Determine the (x, y) coordinate at the center of the cell enclosing the given text.  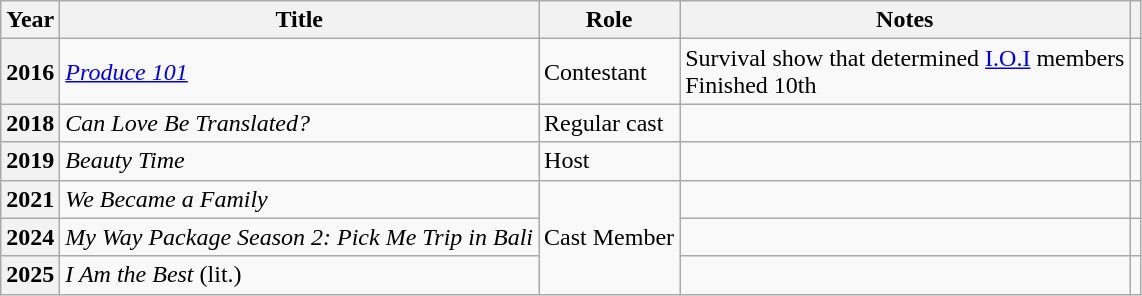
2025 (30, 275)
Produce 101 (300, 72)
2019 (30, 161)
2018 (30, 123)
Survival show that determined I.O.I membersFinished 10th (905, 72)
Can Love Be Translated? (300, 123)
2016 (30, 72)
Title (300, 20)
Contestant (610, 72)
Host (610, 161)
Regular cast (610, 123)
Year (30, 20)
2021 (30, 199)
Cast Member (610, 237)
I Am the Best (lit.) (300, 275)
Role (610, 20)
2024 (30, 237)
Notes (905, 20)
Beauty Time (300, 161)
My Way Package Season 2: Pick Me Trip in Bali (300, 237)
We Became a Family (300, 199)
